Scan for the cell matching the given text and deliver its (x, y) coordinate at center. 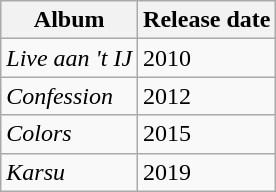
Live aan 't IJ (70, 58)
2015 (207, 134)
Karsu (70, 172)
2010 (207, 58)
2019 (207, 172)
Album (70, 20)
2012 (207, 96)
Confession (70, 96)
Release date (207, 20)
Colors (70, 134)
